Scan for the cell matching the given text and deliver its [X, Y] coordinate at center. 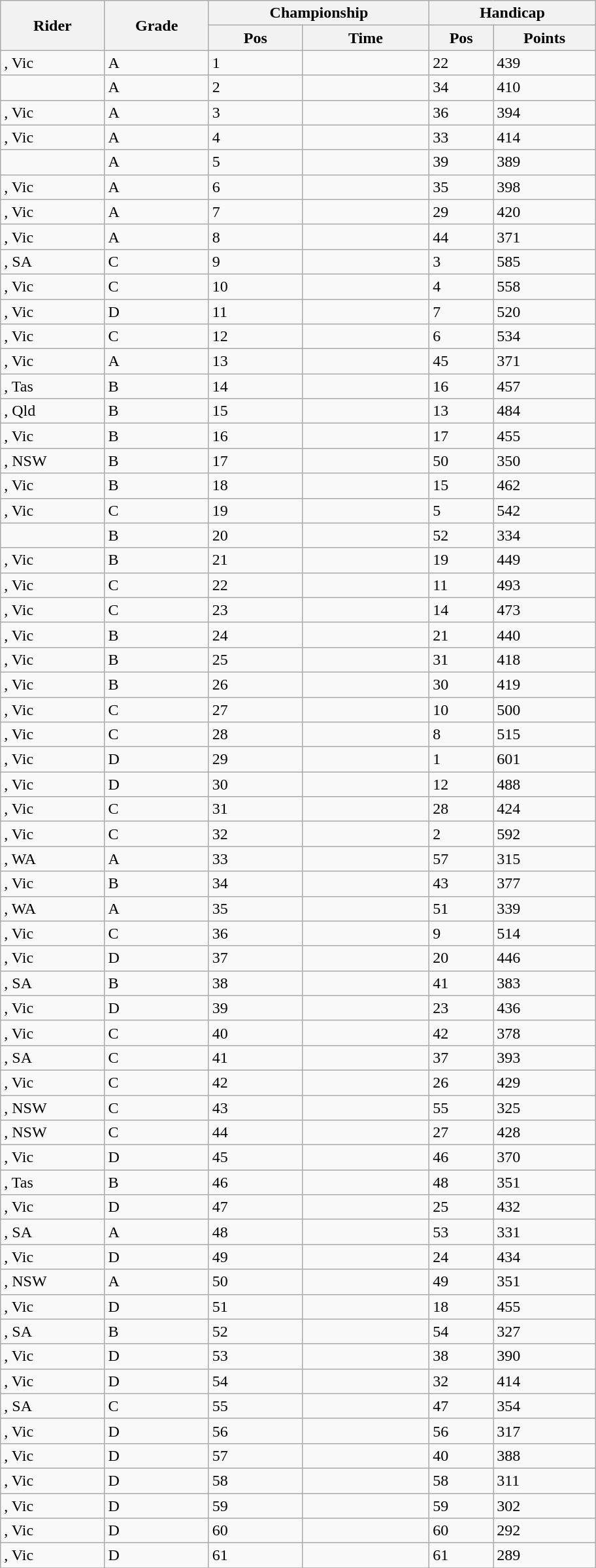
434 [545, 1257]
339 [545, 909]
Points [545, 38]
354 [545, 1406]
334 [545, 535]
493 [545, 585]
462 [545, 486]
370 [545, 1158]
317 [545, 1431]
Rider [52, 25]
424 [545, 809]
389 [545, 162]
394 [545, 112]
410 [545, 88]
558 [545, 286]
419 [545, 684]
393 [545, 1058]
350 [545, 461]
449 [545, 560]
440 [545, 635]
418 [545, 659]
585 [545, 261]
601 [545, 759]
Grade [157, 25]
, Qld [52, 411]
Time [365, 38]
515 [545, 735]
500 [545, 709]
292 [545, 1531]
327 [545, 1331]
289 [545, 1556]
457 [545, 386]
378 [545, 1033]
439 [545, 63]
302 [545, 1505]
388 [545, 1456]
331 [545, 1232]
542 [545, 510]
420 [545, 212]
390 [545, 1356]
Championship [319, 13]
429 [545, 1082]
428 [545, 1133]
592 [545, 834]
473 [545, 610]
383 [545, 983]
488 [545, 784]
377 [545, 884]
514 [545, 933]
436 [545, 1008]
325 [545, 1108]
311 [545, 1480]
520 [545, 312]
315 [545, 859]
432 [545, 1207]
398 [545, 187]
446 [545, 958]
534 [545, 337]
484 [545, 411]
Handicap [512, 13]
